Find where the given text appears and provide that cell's center as (x, y) coordinate. 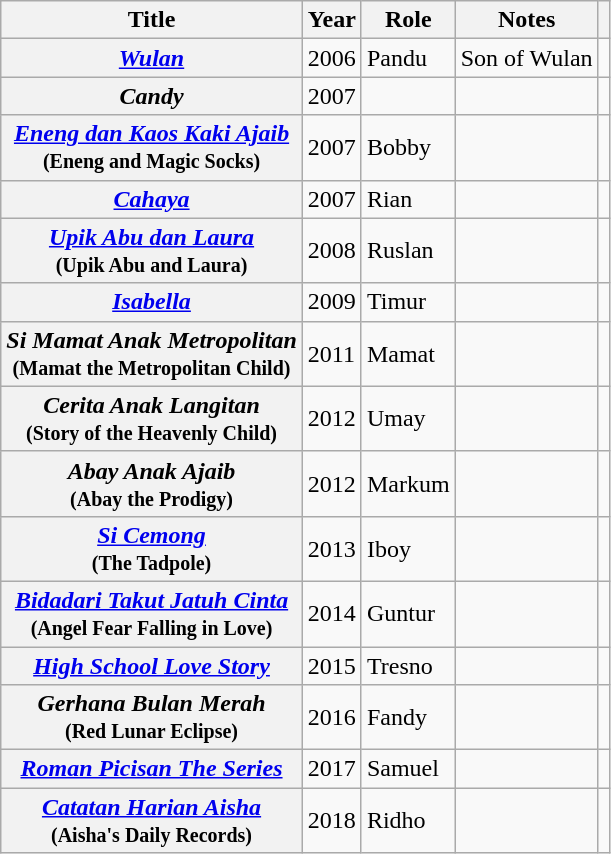
Eneng dan Kaos Kaki Ajaib(Eneng and Magic Socks) (152, 148)
Si Cemong(The Tadpole) (152, 548)
Umay (408, 418)
2008 (332, 250)
Iboy (408, 548)
Guntur (408, 614)
Ridho (408, 820)
Abay Anak Ajaib(Abay the Prodigy) (152, 484)
2016 (332, 718)
Samuel (408, 769)
Si Mamat Anak Metropolitan(Mamat the Metropolitan Child) (152, 354)
Tresno (408, 665)
2014 (332, 614)
2009 (332, 302)
Roman Picisan The Series (152, 769)
Mamat (408, 354)
Timur (408, 302)
2018 (332, 820)
High School Love Story (152, 665)
Role (408, 20)
Markum (408, 484)
Cerita Anak Langitan(Story of the Heavenly Child) (152, 418)
2011 (332, 354)
Fandy (408, 718)
Son of Wulan (526, 58)
Pandu (408, 58)
Isabella (152, 302)
Catatan Harian Aisha(Aisha's Daily Records) (152, 820)
Wulan (152, 58)
Upik Abu dan Laura(Upik Abu and Laura) (152, 250)
Rian (408, 199)
Title (152, 20)
Candy (152, 96)
2015 (332, 665)
Year (332, 20)
Notes (526, 20)
2013 (332, 548)
2006 (332, 58)
Gerhana Bulan Merah(Red Lunar Eclipse) (152, 718)
Ruslan (408, 250)
Bidadari Takut Jatuh Cinta(Angel Fear Falling in Love) (152, 614)
Cahaya (152, 199)
Bobby (408, 148)
2017 (332, 769)
